Output the (x, y) coordinate of the center of the cell containing the given text.  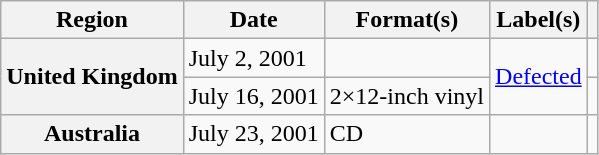
2×12-inch vinyl (406, 96)
Region (92, 20)
Format(s) (406, 20)
July 23, 2001 (254, 134)
Defected (539, 77)
United Kingdom (92, 77)
Date (254, 20)
July 16, 2001 (254, 96)
CD (406, 134)
Australia (92, 134)
July 2, 2001 (254, 58)
Label(s) (539, 20)
